Search for the cell housing the specified text and yield its [x, y] center coordinate. 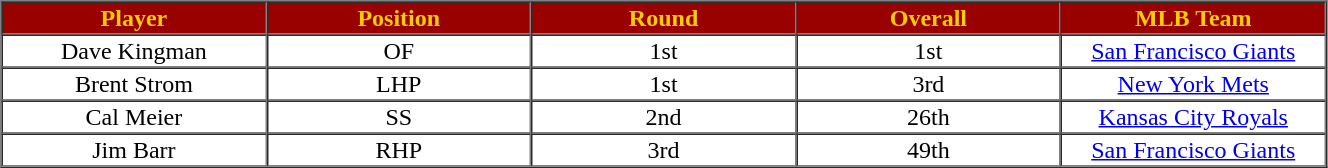
Dave Kingman [134, 50]
2nd [664, 116]
Overall [928, 18]
SS [398, 116]
Player [134, 18]
OF [398, 50]
Cal Meier [134, 116]
26th [928, 116]
Position [398, 18]
Kansas City Royals [1194, 116]
Brent Strom [134, 84]
Jim Barr [134, 150]
New York Mets [1194, 84]
LHP [398, 84]
MLB Team [1194, 18]
49th [928, 150]
Round [664, 18]
RHP [398, 150]
